Search for the cell housing the specified text and yield its (X, Y) center coordinate. 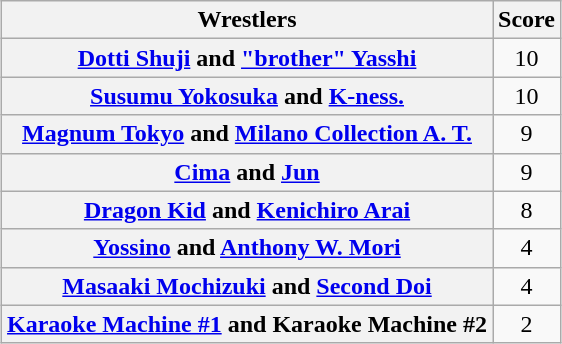
Yossino and Anthony W. Mori (248, 248)
Masaaki Mochizuki and Second Doi (248, 286)
Karaoke Machine #1 and Karaoke Machine #2 (248, 324)
Magnum Tokyo and Milano Collection A. T. (248, 134)
Cima and Jun (248, 172)
Susumu Yokosuka and K-ness. (248, 96)
8 (527, 210)
2 (527, 324)
Wrestlers (248, 20)
Dotti Shuji and "brother" Yasshi (248, 58)
Score (527, 20)
Dragon Kid and Kenichiro Arai (248, 210)
